Scan for the cell matching the given text and deliver its (X, Y) coordinate at center. 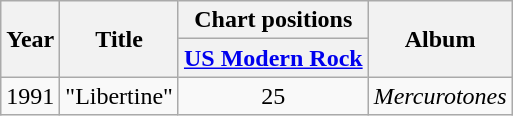
Year (30, 39)
"Libertine" (120, 96)
25 (273, 96)
Album (440, 39)
Mercurotones (440, 96)
US Modern Rock (273, 58)
Title (120, 39)
Chart positions (273, 20)
1991 (30, 96)
